From the cell containing the given text, extract its center point as [X, Y] coordinate. 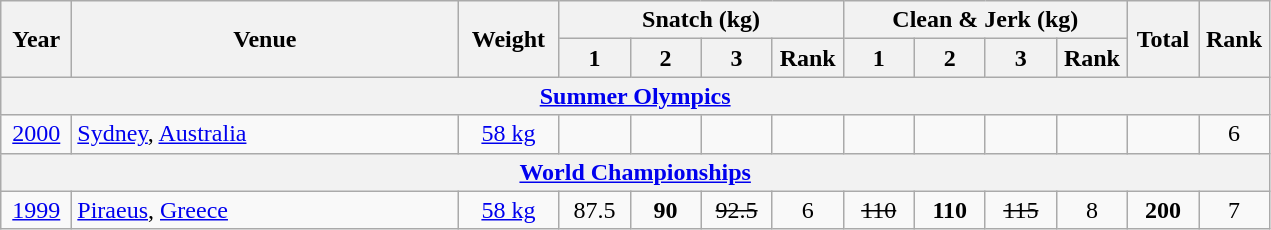
90 [666, 210]
Snatch (kg) [701, 20]
World Championships [636, 172]
87.5 [594, 210]
Summer Olympics [636, 96]
Sydney, Australia [265, 134]
92.5 [736, 210]
115 [1020, 210]
2000 [36, 134]
Weight [508, 39]
Year [36, 39]
1999 [36, 210]
8 [1092, 210]
Total [1162, 39]
Venue [265, 39]
200 [1162, 210]
Piraeus, Greece [265, 210]
7 [1234, 210]
Clean & Jerk (kg) [985, 20]
